Determine the [x, y] coordinate at the center of the cell enclosing the given text.  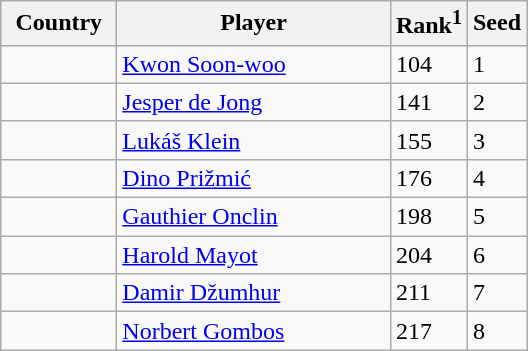
5 [496, 217]
141 [428, 102]
198 [428, 217]
Lukáš Klein [254, 140]
Kwon Soon-woo [254, 64]
Gauthier Onclin [254, 217]
Norbert Gombos [254, 331]
Dino Prižmić [254, 178]
3 [496, 140]
6 [496, 255]
Harold Mayot [254, 255]
Jesper de Jong [254, 102]
104 [428, 64]
Country [59, 24]
2 [496, 102]
8 [496, 331]
1 [496, 64]
176 [428, 178]
7 [496, 293]
211 [428, 293]
Player [254, 24]
204 [428, 255]
217 [428, 331]
4 [496, 178]
Seed [496, 24]
Rank1 [428, 24]
155 [428, 140]
Damir Džumhur [254, 293]
